Provide the [x, y] coordinate of the cell's center where the given text is located.  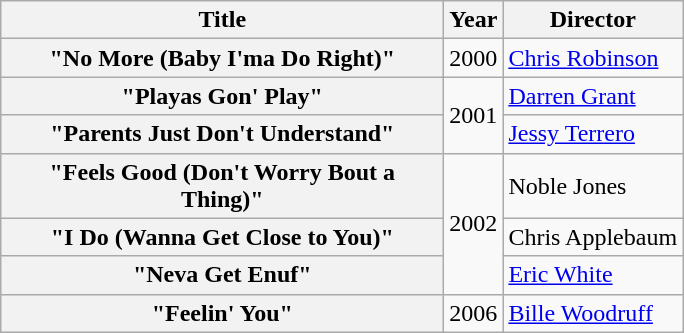
Noble Jones [593, 186]
Chris Robinson [593, 58]
"Feels Good (Don't Worry Bout a Thing)" [222, 186]
"Feelin' You" [222, 313]
"No More (Baby I'ma Do Right)" [222, 58]
Title [222, 20]
2001 [474, 115]
"Parents Just Don't Understand" [222, 134]
"Neva Get Enuf" [222, 275]
Eric White [593, 275]
2002 [474, 224]
2006 [474, 313]
Jessy Terrero [593, 134]
Year [474, 20]
Bille Woodruff [593, 313]
2000 [474, 58]
Darren Grant [593, 96]
"Playas Gon' Play" [222, 96]
"I Do (Wanna Get Close to You)" [222, 237]
Director [593, 20]
Chris Applebaum [593, 237]
